Return the (x, y) coordinate for the center point of the cell that contains the specified text.  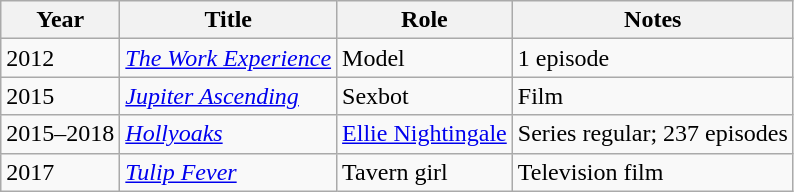
2015–2018 (60, 134)
Year (60, 20)
Ellie Nightingale (425, 134)
Jupiter Ascending (228, 96)
2017 (60, 172)
Series regular; 237 episodes (652, 134)
Hollyoaks (228, 134)
1 episode (652, 58)
Film (652, 96)
The Work Experience (228, 58)
2015 (60, 96)
Television film (652, 172)
Sexbot (425, 96)
Tavern girl (425, 172)
Model (425, 58)
Tulip Fever (228, 172)
Notes (652, 20)
Title (228, 20)
2012 (60, 58)
Role (425, 20)
